Return the [x, y] coordinate for the center point of the cell that contains the specified text.  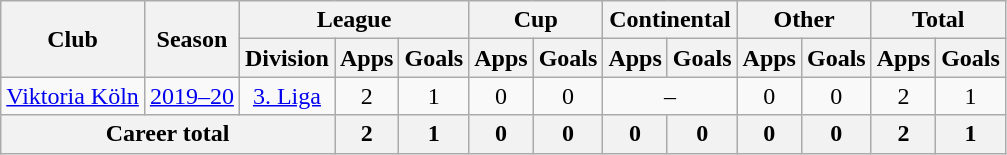
3. Liga [286, 96]
Continental [670, 20]
– [670, 96]
Career total [168, 134]
League [354, 20]
Cup [536, 20]
Total [938, 20]
Division [286, 58]
Season [192, 39]
Viktoria Köln [73, 96]
Other [804, 20]
2019–20 [192, 96]
Club [73, 39]
